Scan for the cell matching the given text and deliver its [x, y] coordinate at center. 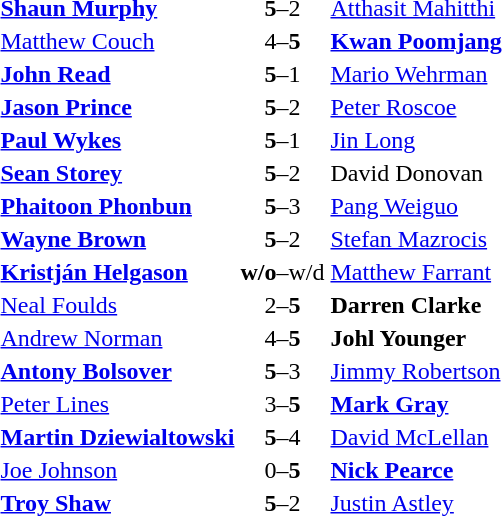
w/o–w/d [282, 272]
2–5 [282, 305]
3–5 [282, 404]
5–4 [282, 437]
0–5 [282, 470]
